Return (X, Y) of the center of cell containing provided text 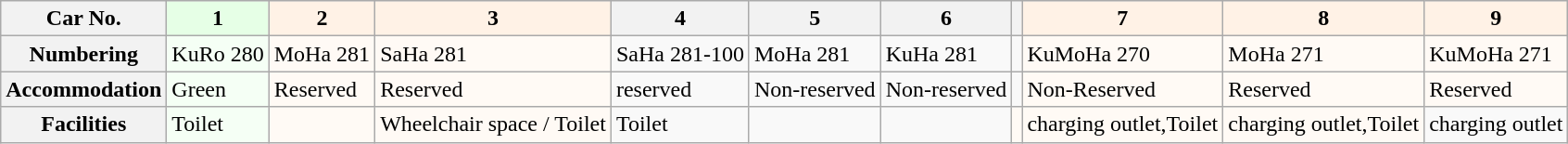
Accommodation (83, 89)
Non-Reserved (1123, 89)
reserved (680, 89)
5 (815, 19)
KuMoHa 270 (1123, 54)
3 (493, 19)
9 (1496, 19)
2 (322, 19)
KuRo 280 (218, 54)
MoHa 271 (1323, 54)
4 (680, 19)
1 (218, 19)
SaHa 281-100 (680, 54)
Numbering (83, 54)
charging outlet (1496, 124)
KuHa 281 (946, 54)
Green (218, 89)
SaHa 281 (493, 54)
Car No. (83, 19)
Facilities (83, 124)
KuMoHa 271 (1496, 54)
7 (1123, 19)
8 (1323, 19)
Wheelchair space / Toilet (493, 124)
6 (946, 19)
